Return [x, y] of the center of cell containing provided text 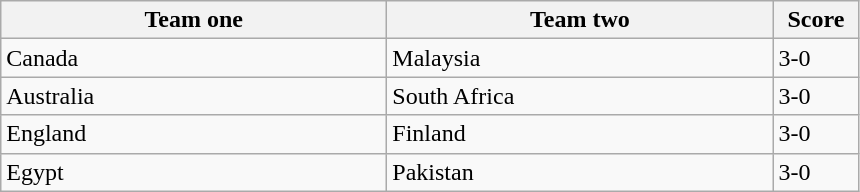
Canada [194, 58]
Team two [580, 20]
Team one [194, 20]
Score [816, 20]
England [194, 134]
Egypt [194, 172]
South Africa [580, 96]
Finland [580, 134]
Pakistan [580, 172]
Australia [194, 96]
Malaysia [580, 58]
